Determine the (X, Y) coordinate at the center of the cell enclosing the given text.  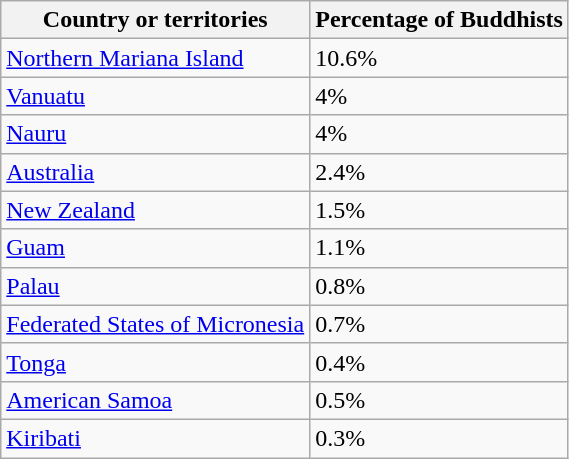
1.1% (440, 248)
Nauru (156, 134)
10.6% (440, 58)
0.5% (440, 400)
Guam (156, 248)
Tonga (156, 362)
Australia (156, 172)
Palau (156, 286)
0.8% (440, 286)
1.5% (440, 210)
New Zealand (156, 210)
Federated States of Micronesia (156, 324)
Percentage of Buddhists (440, 20)
0.3% (440, 438)
Northern Mariana Island (156, 58)
Vanuatu (156, 96)
2.4% (440, 172)
0.7% (440, 324)
American Samoa (156, 400)
0.4% (440, 362)
Kiribati (156, 438)
Country or territories (156, 20)
